Search for the cell housing the specified text and yield its (X, Y) center coordinate. 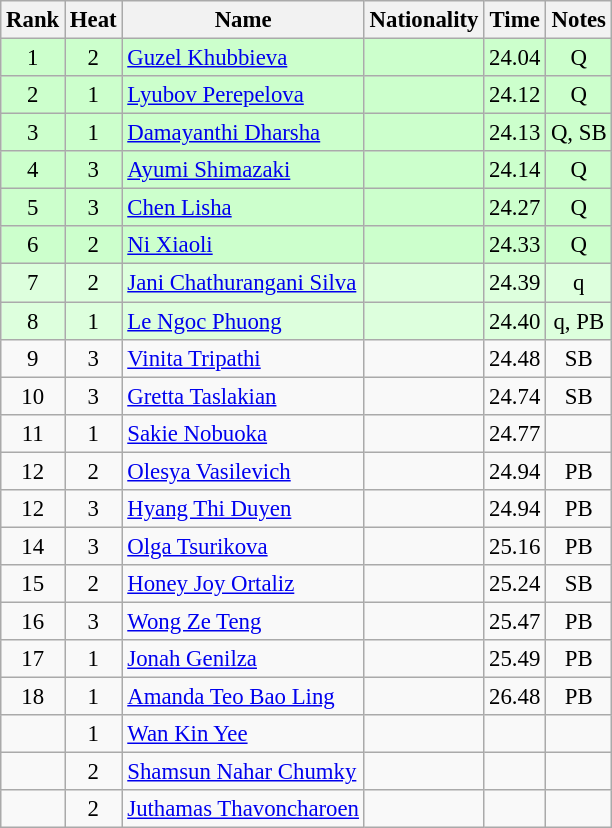
9 (33, 358)
Honey Joy Ortaliz (243, 584)
24.74 (515, 396)
4 (33, 170)
8 (33, 321)
Wong Ze Teng (243, 621)
Juthamas Thavoncharoen (243, 809)
Sakie Nobuoka (243, 433)
24.14 (515, 170)
18 (33, 697)
Hyang Thi Duyen (243, 509)
25.16 (515, 546)
Nationality (424, 20)
7 (33, 283)
Ayumi Shimazaki (243, 170)
6 (33, 245)
Q, SB (579, 133)
25.47 (515, 621)
14 (33, 546)
Jani Chathurangani Silva (243, 283)
24.27 (515, 208)
25.49 (515, 659)
Le Ngoc Phuong (243, 321)
q, PB (579, 321)
10 (33, 396)
Jonah Genilza (243, 659)
11 (33, 433)
25.24 (515, 584)
Olesya Vasilevich (243, 471)
Olga Tsurikova (243, 546)
Name (243, 20)
16 (33, 621)
5 (33, 208)
17 (33, 659)
24.77 (515, 433)
Wan Kin Yee (243, 734)
Guzel Khubbieva (243, 58)
Amanda Teo Bao Ling (243, 697)
Heat (94, 20)
Gretta Taslakian (243, 396)
24.04 (515, 58)
Lyubov Perepelova (243, 95)
Chen Lisha (243, 208)
24.12 (515, 95)
24.39 (515, 283)
Shamsun Nahar Chumky (243, 772)
24.40 (515, 321)
24.48 (515, 358)
Rank (33, 20)
24.13 (515, 133)
15 (33, 584)
Ni Xiaoli (243, 245)
Vinita Tripathi (243, 358)
Notes (579, 20)
26.48 (515, 697)
q (579, 283)
24.33 (515, 245)
Damayanthi Dharsha (243, 133)
Time (515, 20)
